Scan for the cell matching the given text and deliver its (x, y) coordinate at center. 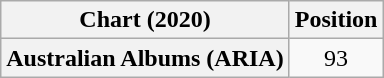
93 (336, 58)
Australian Albums (ARIA) (145, 58)
Chart (2020) (145, 20)
Position (336, 20)
